Provide the (x, y) coordinate of the cell's center where the given text is located.  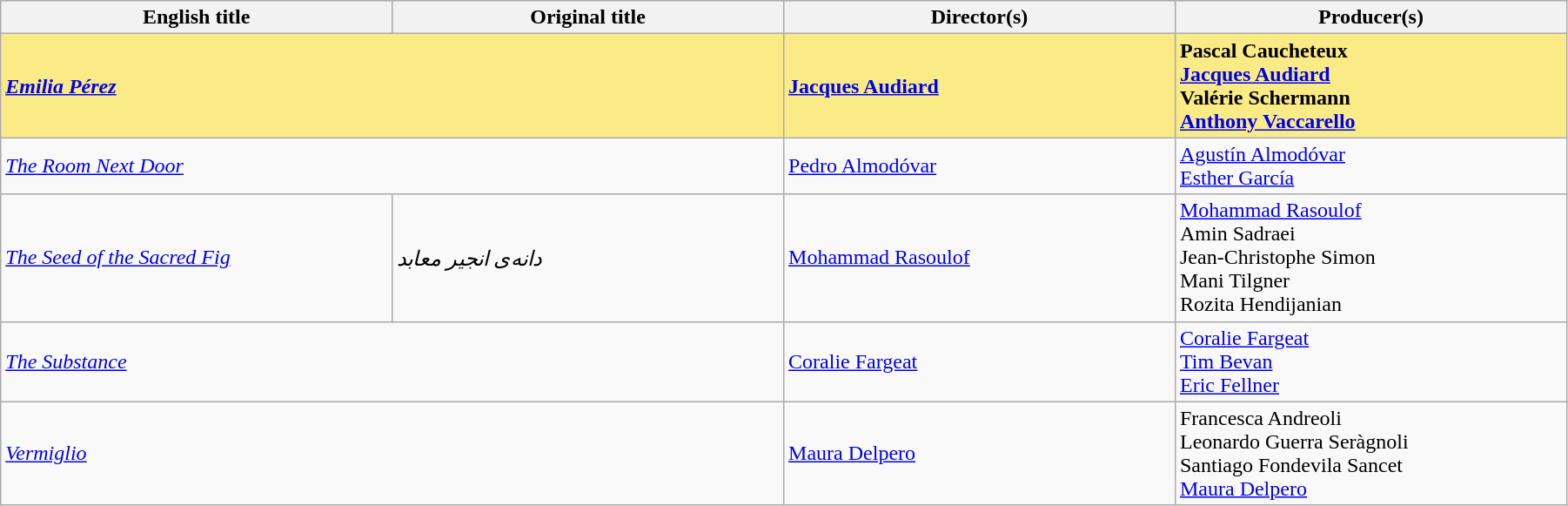
English title (197, 17)
Agustín AlmodóvarEsther García (1370, 165)
Coralie FargeatTim BevanEric Fellner (1370, 361)
The Seed of the Sacred Fig (197, 258)
Original title (588, 17)
Jacques Audiard (980, 85)
Coralie Fargeat (980, 361)
Maura Delpero (980, 453)
Director(s) (980, 17)
Producer(s) (1370, 17)
The Substance (392, 361)
Mohammad Rasoulof (980, 258)
Mohammad RasoulofAmin SadraeiJean-Christophe SimonMani TilgnerRozita Hendijanian (1370, 258)
Vermiglio (392, 453)
The Room Next Door (392, 165)
Pascal CaucheteuxJacques AudiardValérie SchermannAnthony Vaccarello (1370, 85)
دانه‌ی انجیر معابد (588, 258)
Emilia Pérez (392, 85)
Francesca AndreoliLeonardo Guerra SeràgnoliSantiago Fondevila SancetMaura Delpero (1370, 453)
Pedro Almodóvar (980, 165)
